Return the [X, Y] coordinate for the center point of the cell that contains the specified text.  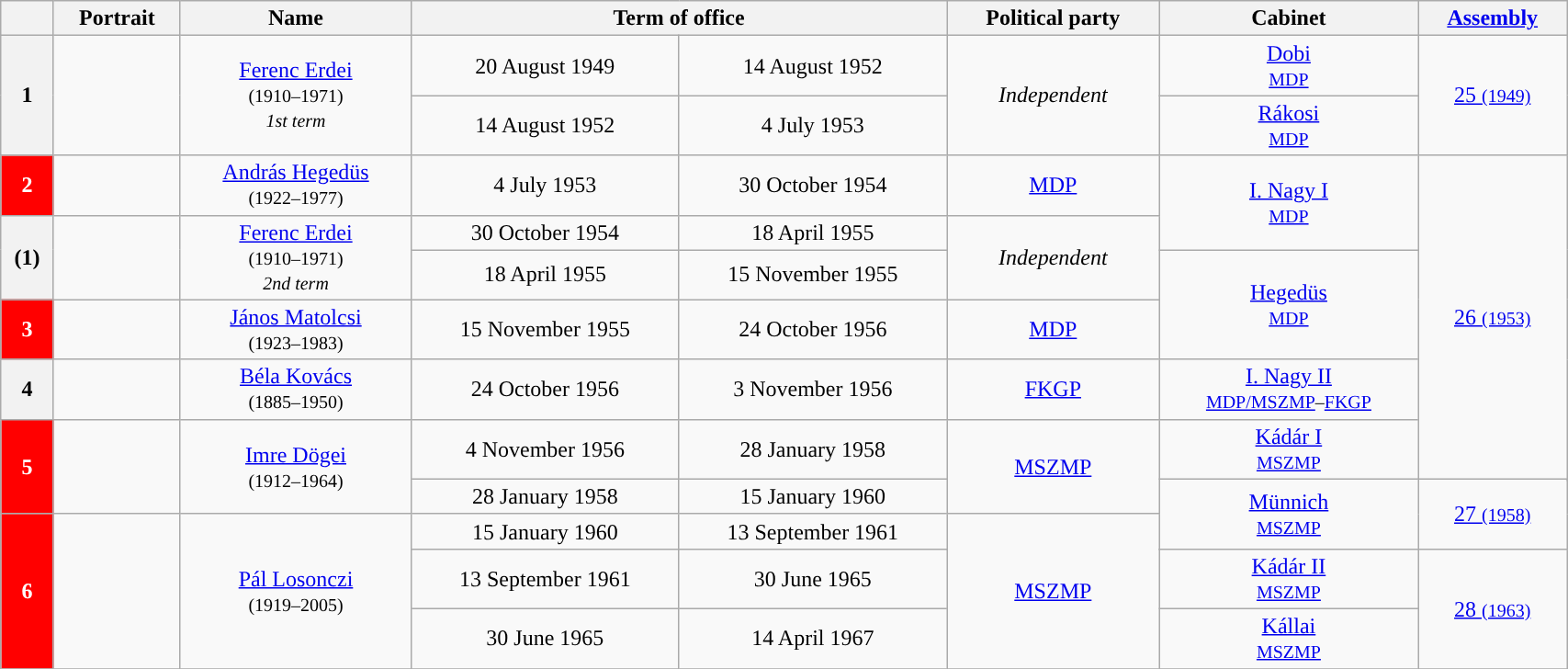
26 (1953) [1493, 317]
Portrait [117, 18]
20 August 1949 [546, 66]
HegedüsMDP [1289, 305]
4 November 1956 [546, 448]
János Matolcsi(1923–1983) [296, 329]
RákosiMDP [1289, 125]
Kádár IMSZMP [1289, 448]
I. Nagy IMDP [1289, 202]
1 [28, 96]
Ferenc Erdei(1910–1971)1st term [296, 96]
14 April 1967 [812, 638]
Kádár IIMSZMP [1289, 579]
3 [28, 329]
Name [296, 18]
KállaiMSZMP [1289, 638]
6 [28, 591]
Cabinet [1289, 18]
28 (1963) [1493, 608]
Term of office [680, 18]
27 (1958) [1493, 514]
András Hegedüs(1922–1977) [296, 186]
Pál Losonczi(1919–2005) [296, 591]
MünnichMSZMP [1289, 514]
2 [28, 186]
4 [28, 390]
25 (1949) [1493, 96]
DobiMDP [1289, 66]
Political party [1054, 18]
Assembly [1493, 18]
Imre Dögei(1912–1964) [296, 467]
FKGP [1054, 390]
(1) [28, 257]
3 November 1956 [812, 390]
Béla Kovács(1885–1950) [296, 390]
5 [28, 467]
Ferenc Erdei(1910–1971)2nd term [296, 257]
I. Nagy IIMDP/MSZMP–FKGP [1289, 390]
